Provide the [X, Y] coordinate of the cell's center where the given text is located.  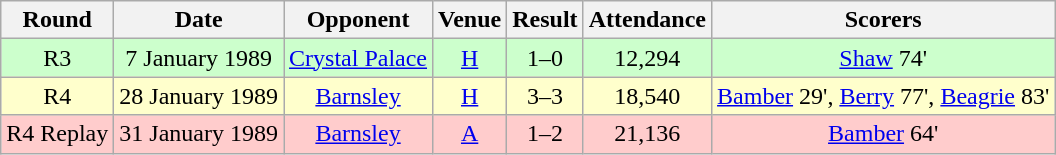
Bamber 64' [884, 134]
R4 [58, 96]
28 January 1989 [199, 96]
Scorers [884, 20]
Shaw 74' [884, 58]
Result [545, 20]
12,294 [647, 58]
1–0 [545, 58]
21,136 [647, 134]
18,540 [647, 96]
A [470, 134]
7 January 1989 [199, 58]
Bamber 29', Berry 77', Beagrie 83' [884, 96]
R4 Replay [58, 134]
31 January 1989 [199, 134]
Date [199, 20]
R3 [58, 58]
Attendance [647, 20]
Round [58, 20]
3–3 [545, 96]
Venue [470, 20]
Opponent [358, 20]
Crystal Palace [358, 58]
1–2 [545, 134]
